Determine the (x, y) coordinate at the center of the cell enclosing the given text.  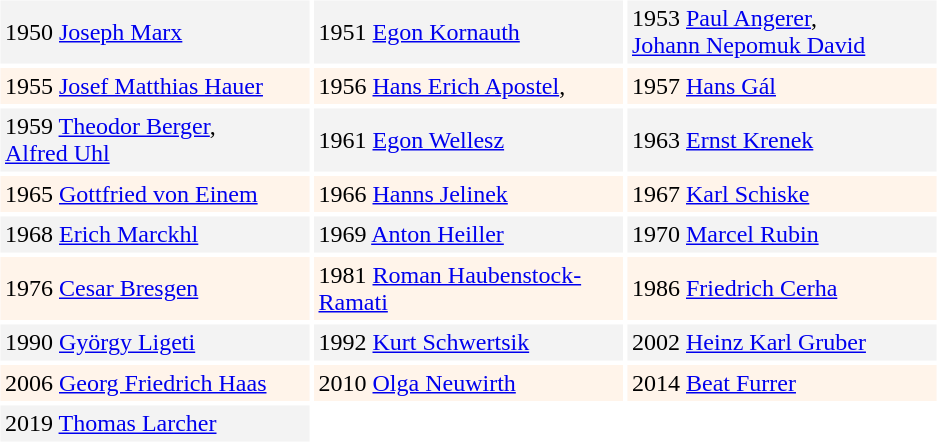
1959 Theodor Berger,Alfred Uhl (154, 140)
1976 Cesar Bresgen (154, 288)
2010 Olga Neuwirth (468, 383)
2002 Heinz Karl Gruber (782, 342)
1950 Joseph Marx (154, 32)
1963 Ernst Krenek (782, 140)
1967 Karl Schiske (782, 194)
1956 Hans Erich Apostel, (468, 86)
1968 Erich Marckhl (154, 234)
1957 Hans Gál (782, 86)
1992 Kurt Schwertsik (468, 342)
1981 Roman Haubenstock-Ramati (468, 288)
1969 Anton Heiller (468, 234)
2019 Thomas Larcher (154, 424)
1951 Egon Kornauth (468, 32)
1966 Hanns Jelinek (468, 194)
2006 Georg Friedrich Haas (154, 383)
1970 Marcel Rubin (782, 234)
1955 Josef Matthias Hauer (154, 86)
1965 Gottfried von Einem (154, 194)
2014 Beat Furrer (782, 383)
1990 György Ligeti (154, 342)
1953 Paul Angerer,Johann Nepomuk David (782, 32)
1961 Egon Wellesz (468, 140)
1986 Friedrich Cerha (782, 288)
